Determine the [x, y] coordinate at the center of the cell enclosing the given text.  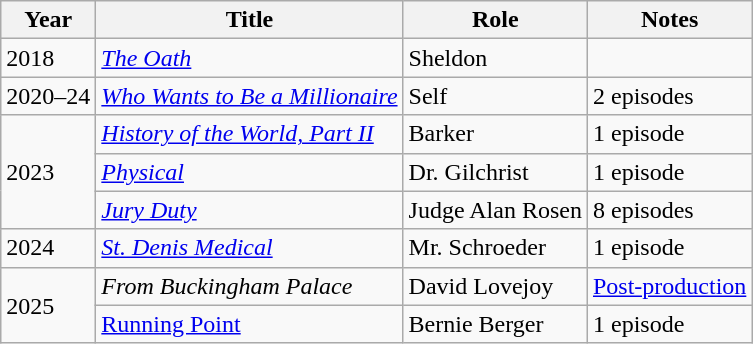
St. Denis Medical [250, 248]
2025 [48, 305]
8 episodes [669, 210]
Running Point [250, 324]
Year [48, 20]
2023 [48, 172]
Dr. Gilchrist [495, 172]
Role [495, 20]
David Lovejoy [495, 286]
The Oath [250, 58]
Physical [250, 172]
Barker [495, 134]
Jury Duty [250, 210]
History of the World, Part II [250, 134]
Sheldon [495, 58]
Mr. Schroeder [495, 248]
2024 [48, 248]
Bernie Berger [495, 324]
Judge Alan Rosen [495, 210]
From Buckingham Palace [250, 286]
Title [250, 20]
2018 [48, 58]
2 episodes [669, 96]
Notes [669, 20]
Self [495, 96]
Who Wants to Be a Millionaire [250, 96]
Post-production [669, 286]
2020–24 [48, 96]
